Identify which cell holds the provided text, then report its [x, y] central coordinate. 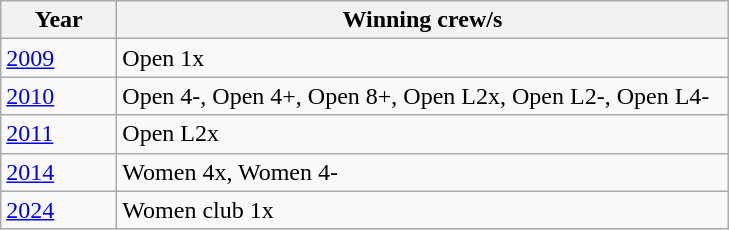
Year [59, 20]
2011 [59, 134]
Women club 1x [422, 210]
2024 [59, 210]
Open 1x [422, 58]
2009 [59, 58]
2010 [59, 96]
Open L2x [422, 134]
Open 4-, Open 4+, Open 8+, Open L2x, Open L2-, Open L4- [422, 96]
Winning crew/s [422, 20]
Women 4x, Women 4- [422, 172]
2014 [59, 172]
